Find where the given text appears and provide that cell's center as [X, Y] coordinate. 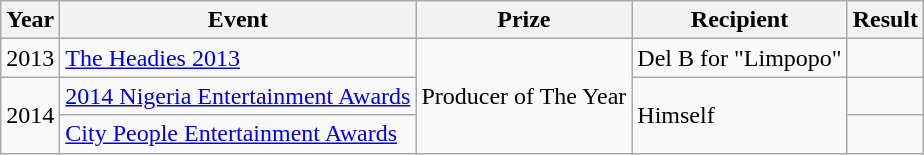
The Headies 2013 [238, 58]
Prize [524, 20]
Producer of The Year [524, 96]
Del B for "Limpopo" [740, 58]
2013 [30, 58]
Himself [740, 115]
City People Entertainment Awards [238, 134]
Result [885, 20]
2014 [30, 115]
Year [30, 20]
Recipient [740, 20]
2014 Nigeria Entertainment Awards [238, 96]
Event [238, 20]
